Provide the [X, Y] coordinate of the cell's center where the given text is located.  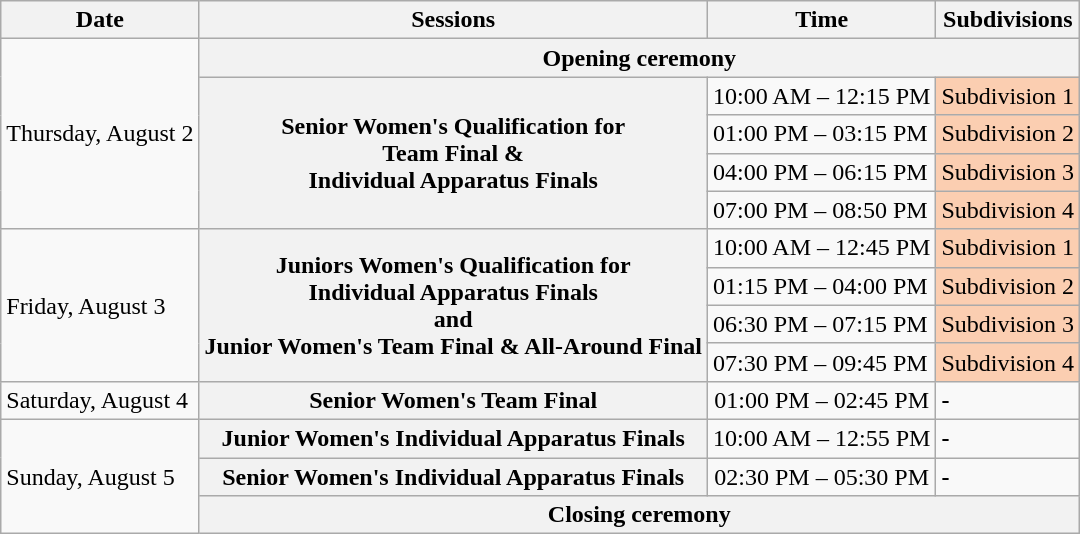
Sunday, August 5 [100, 476]
Closing ceremony [640, 515]
Senior Women's Team Final [454, 400]
Thursday, August 2 [100, 134]
06:30 PM – 07:15 PM [821, 324]
Time [821, 20]
Friday, August 3 [100, 305]
Sessions [454, 20]
07:00 PM – 08:50 PM [821, 210]
10:00 AM – 12:55 PM [821, 438]
Date [100, 20]
01:15 PM – 04:00 PM [821, 286]
01:00 PM – 02:45 PM [821, 400]
Saturday, August 4 [100, 400]
10:00 AM – 12:15 PM [821, 96]
Senior Women's Individual Apparatus Finals [454, 477]
Senior Women's Qualification for Team Final & Individual Apparatus Finals [454, 153]
04:00 PM – 06:15 PM [821, 172]
07:30 PM – 09:45 PM [821, 362]
10:00 AM – 12:45 PM [821, 248]
Junior Women's Individual Apparatus Finals [454, 438]
02:30 PM – 05:30 PM [821, 477]
Juniors Women's Qualification for Individual Apparatus Finals and Junior Women's Team Final & All-Around Final [454, 305]
Subdivisions [1008, 20]
01:00 PM – 03:15 PM [821, 134]
Opening ceremony [640, 58]
